Extract the (X, Y) coordinate from the center of the cell holding the provided text.  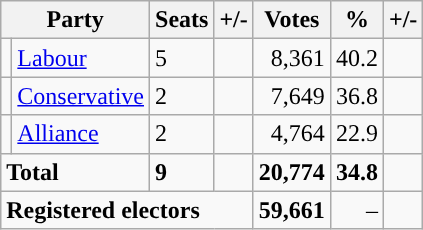
Alliance (81, 134)
Total (76, 172)
Party (76, 20)
– (356, 210)
4,764 (292, 134)
34.8 (356, 172)
Registered electors (128, 210)
22.9 (356, 134)
Conservative (81, 96)
Seats (182, 20)
Labour (81, 58)
20,774 (292, 172)
7,649 (292, 96)
8,361 (292, 58)
36.8 (356, 96)
5 (182, 58)
40.2 (356, 58)
59,661 (292, 210)
Votes (292, 20)
% (356, 20)
9 (182, 172)
